Capture the cell that displays the provided text and extract its (x, y) central coordinate. 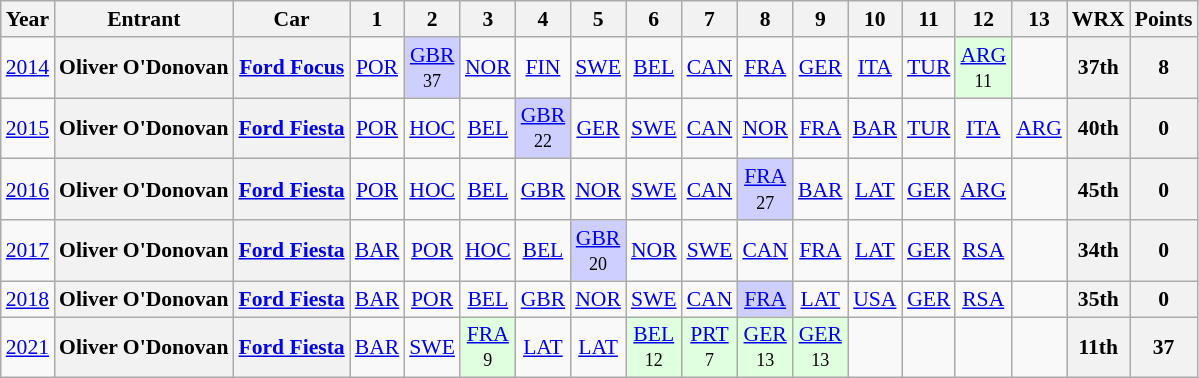
Car (291, 19)
Points (1164, 19)
BEL12 (654, 348)
3 (488, 19)
GBR22 (544, 128)
USA (876, 299)
2014 (28, 68)
FRA9 (488, 348)
Year (28, 19)
WRX (1098, 19)
45th (1098, 190)
2015 (28, 128)
ARG11 (983, 68)
40th (1098, 128)
Ford Focus (291, 68)
PRT7 (710, 348)
GBR20 (598, 250)
FIN (544, 68)
2016 (28, 190)
13 (1039, 19)
FRA27 (765, 190)
10 (876, 19)
6 (654, 19)
35th (1098, 299)
Entrant (144, 19)
2 (432, 19)
1 (378, 19)
34th (1098, 250)
2021 (28, 348)
5 (598, 19)
37 (1164, 348)
11th (1098, 348)
11 (928, 19)
37th (1098, 68)
7 (710, 19)
2017 (28, 250)
GBR37 (432, 68)
4 (544, 19)
9 (820, 19)
2018 (28, 299)
12 (983, 19)
